Provide the (x, y) coordinate of the cell's center where the given text is located.  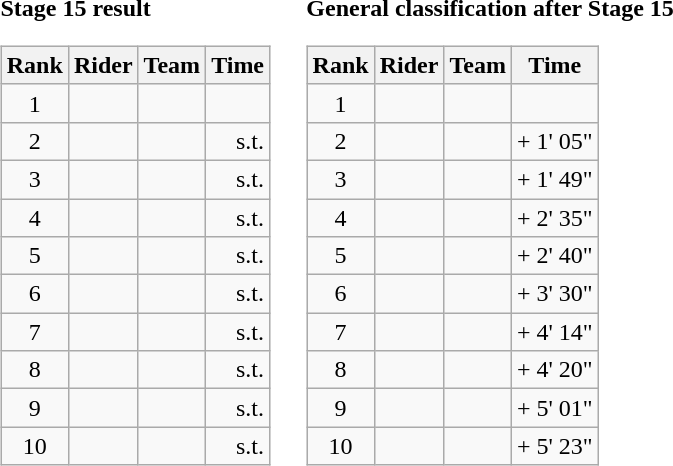
+ 1' 05" (554, 141)
+ 2' 35" (554, 217)
+ 4' 20" (554, 370)
+ 4' 14" (554, 332)
+ 2' 40" (554, 256)
+ 1' 49" (554, 179)
+ 5' 01" (554, 408)
+ 5' 23" (554, 446)
+ 3' 30" (554, 294)
